Identify which cell holds the provided text, then report its (X, Y) central coordinate. 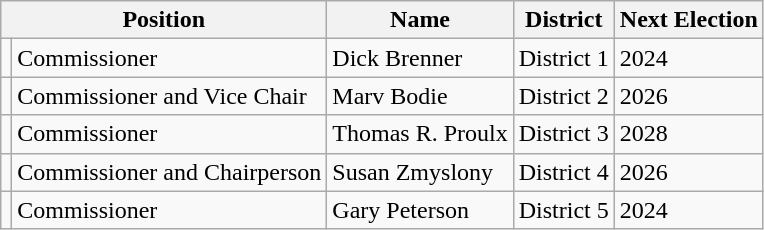
Marv Bodie (420, 96)
Susan Zmyslony (420, 172)
Gary Peterson (420, 210)
District 5 (564, 210)
District (564, 20)
Dick Brenner (420, 58)
District 4 (564, 172)
Thomas R. Proulx (420, 134)
Commissioner and Chairperson (170, 172)
District 3 (564, 134)
District 1 (564, 58)
Next Election (688, 20)
District 2 (564, 96)
Name (420, 20)
Position (164, 20)
Commissioner and Vice Chair (170, 96)
2028 (688, 134)
